Detect which cell encompasses the target text, then output its (X, Y) center coordinate. 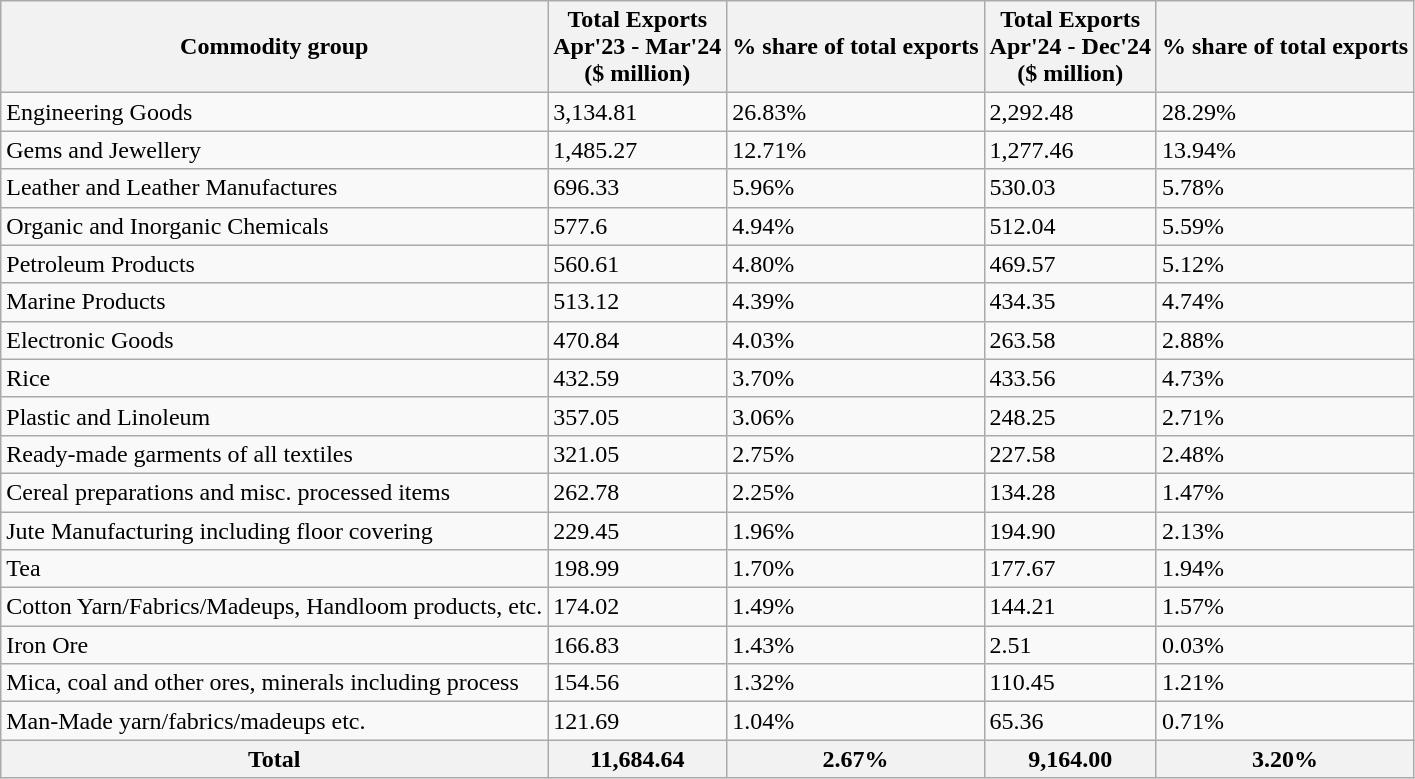
0.71% (1284, 721)
512.04 (1070, 226)
194.90 (1070, 531)
Total ExportsApr'24 - Dec'24($ million) (1070, 47)
Plastic and Linoleum (274, 416)
198.99 (638, 569)
577.6 (638, 226)
2.25% (856, 492)
0.03% (1284, 645)
262.78 (638, 492)
4.73% (1284, 378)
513.12 (638, 302)
4.80% (856, 264)
Jute Manufacturing including floor covering (274, 531)
Man-Made yarn/fabrics/madeups etc. (274, 721)
357.05 (638, 416)
121.69 (638, 721)
3.70% (856, 378)
1,485.27 (638, 150)
Cotton Yarn/Fabrics/Madeups, Handloom products, etc. (274, 607)
2.88% (1284, 340)
1.47% (1284, 492)
248.25 (1070, 416)
166.83 (638, 645)
1.21% (1284, 683)
470.84 (638, 340)
Organic and Inorganic Chemicals (274, 226)
65.36 (1070, 721)
144.21 (1070, 607)
5.78% (1284, 188)
1,277.46 (1070, 150)
Total ExportsApr'23 - Mar'24($ million) (638, 47)
Leather and Leather Manufactures (274, 188)
Gems and Jewellery (274, 150)
321.05 (638, 454)
530.03 (1070, 188)
229.45 (638, 531)
3.20% (1284, 759)
154.56 (638, 683)
Engineering Goods (274, 112)
3.06% (856, 416)
4.03% (856, 340)
227.58 (1070, 454)
28.29% (1284, 112)
434.35 (1070, 302)
Mica, coal and other ores, minerals including process (274, 683)
Marine Products (274, 302)
1.96% (856, 531)
5.12% (1284, 264)
Total (274, 759)
110.45 (1070, 683)
2,292.48 (1070, 112)
Tea (274, 569)
2.71% (1284, 416)
13.94% (1284, 150)
432.59 (638, 378)
5.96% (856, 188)
1.57% (1284, 607)
696.33 (638, 188)
263.58 (1070, 340)
2.75% (856, 454)
11,684.64 (638, 759)
Iron Ore (274, 645)
Ready-made garments of all textiles (274, 454)
2.13% (1284, 531)
2.67% (856, 759)
Cereal preparations and misc. processed items (274, 492)
1.04% (856, 721)
1.49% (856, 607)
2.48% (1284, 454)
177.67 (1070, 569)
Commodity group (274, 47)
560.61 (638, 264)
Petroleum Products (274, 264)
Electronic Goods (274, 340)
26.83% (856, 112)
4.74% (1284, 302)
9,164.00 (1070, 759)
12.71% (856, 150)
134.28 (1070, 492)
433.56 (1070, 378)
Rice (274, 378)
2.51 (1070, 645)
1.70% (856, 569)
174.02 (638, 607)
469.57 (1070, 264)
1.43% (856, 645)
4.94% (856, 226)
3,134.81 (638, 112)
4.39% (856, 302)
1.32% (856, 683)
5.59% (1284, 226)
1.94% (1284, 569)
